Extract the (x, y) coordinate from the center of the cell holding the provided text.  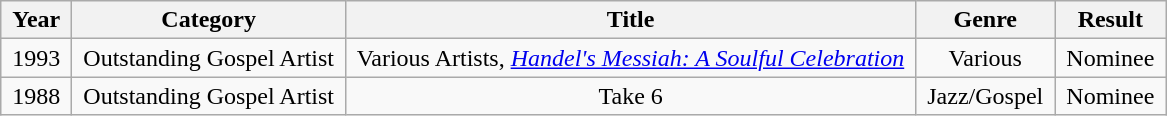
Genre (986, 20)
Various (986, 58)
Take 6 (631, 96)
Jazz/Gospel (986, 96)
Year (36, 20)
1988 (36, 96)
Category (209, 20)
1993 (36, 58)
Result (1110, 20)
Title (631, 20)
Various Artists, Handel's Messiah: A Soulful Celebration (631, 58)
